Identify which cell holds the provided text, then report its (x, y) central coordinate. 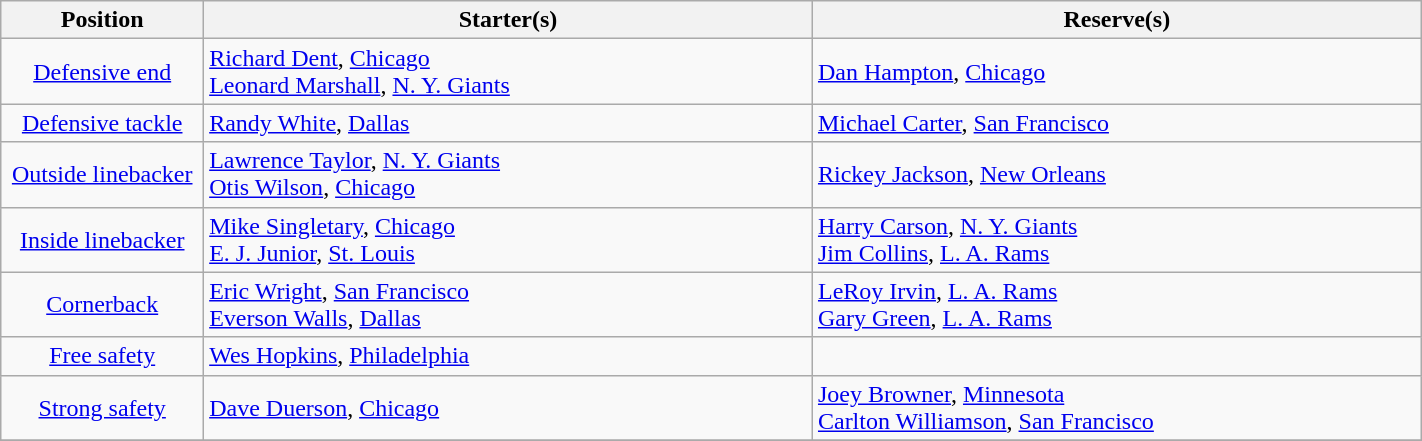
Inside linebacker (102, 240)
Joey Browner, Minnesota Carlton Williamson, San Francisco (1116, 408)
Harry Carson, N. Y. Giants Jim Collins, L. A. Rams (1116, 240)
Strong safety (102, 408)
Position (102, 20)
Lawrence Taylor, N. Y. Giants Otis Wilson, Chicago (508, 174)
Richard Dent, Chicago Leonard Marshall, N. Y. Giants (508, 72)
Defensive end (102, 72)
Mike Singletary, Chicago E. J. Junior, St. Louis (508, 240)
Free safety (102, 356)
Eric Wright, San Francisco Everson Walls, Dallas (508, 304)
Reserve(s) (1116, 20)
Wes Hopkins, Philadelphia (508, 356)
Michael Carter, San Francisco (1116, 123)
Dan Hampton, Chicago (1116, 72)
Cornerback (102, 304)
Dave Duerson, Chicago (508, 408)
Outside linebacker (102, 174)
Starter(s) (508, 20)
Rickey Jackson, New Orleans (1116, 174)
Defensive tackle (102, 123)
LeRoy Irvin, L. A. Rams Gary Green, L. A. Rams (1116, 304)
Randy White, Dallas (508, 123)
